Detect which cell encompasses the target text, then output its [x, y] center coordinate. 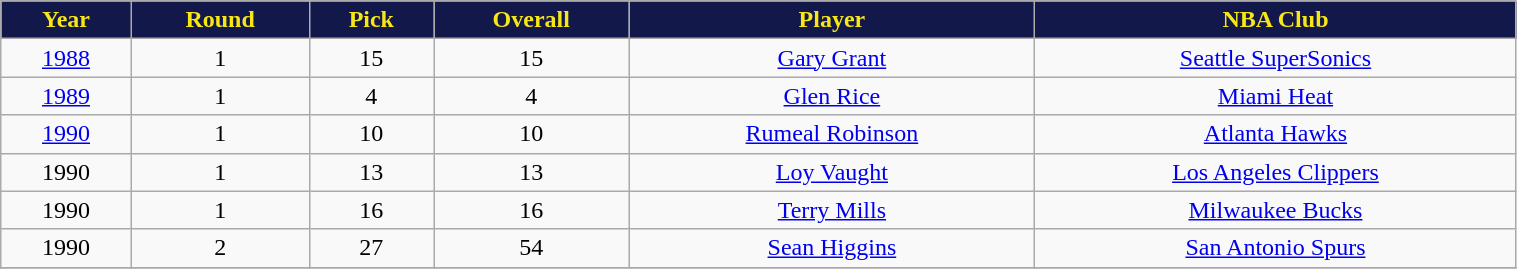
Overall [532, 20]
Miami Heat [1276, 96]
54 [532, 248]
Sean Higgins [832, 248]
Pick [372, 20]
2 [220, 248]
Rumeal Robinson [832, 134]
Milwaukee Bucks [1276, 210]
Atlanta Hawks [1276, 134]
Los Angeles Clippers [1276, 172]
Round [220, 20]
27 [372, 248]
Seattle SuperSonics [1276, 58]
Year [66, 20]
1988 [66, 58]
Terry Mills [832, 210]
San Antonio Spurs [1276, 248]
NBA Club [1276, 20]
Glen Rice [832, 96]
Player [832, 20]
1989 [66, 96]
Loy Vaught [832, 172]
Gary Grant [832, 58]
